Output the [x, y] coordinate of the center of the cell containing the given text.  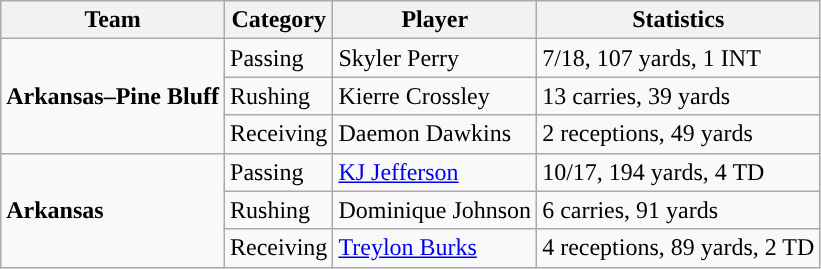
Statistics [678, 20]
2 receptions, 49 yards [678, 134]
Skyler Perry [435, 58]
Category [279, 20]
13 carries, 39 yards [678, 96]
10/17, 194 yards, 4 TD [678, 172]
Daemon Dawkins [435, 134]
Arkansas [113, 210]
Treylon Burks [435, 248]
KJ Jefferson [435, 172]
Team [113, 20]
Kierre Crossley [435, 96]
7/18, 107 yards, 1 INT [678, 58]
Dominique Johnson [435, 210]
4 receptions, 89 yards, 2 TD [678, 248]
6 carries, 91 yards [678, 210]
Player [435, 20]
Arkansas–Pine Bluff [113, 96]
